Pinpoint the cell where the given text exists, returning its [x, y] midpoint coordinate. 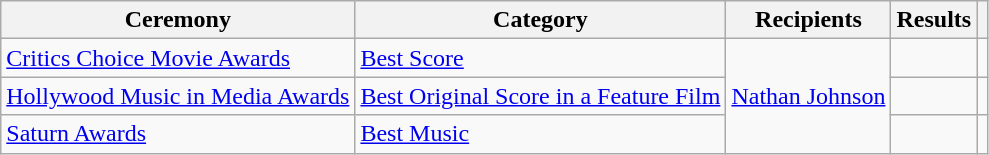
Category [540, 20]
Hollywood Music in Media Awards [178, 96]
Best Music [540, 134]
Critics Choice Movie Awards [178, 58]
Best Original Score in a Feature Film [540, 96]
Best Score [540, 58]
Results [934, 20]
Recipients [808, 20]
Nathan Johnson [808, 96]
Saturn Awards [178, 134]
Ceremony [178, 20]
